Determine the (X, Y) coordinate at the center of the cell enclosing the given text.  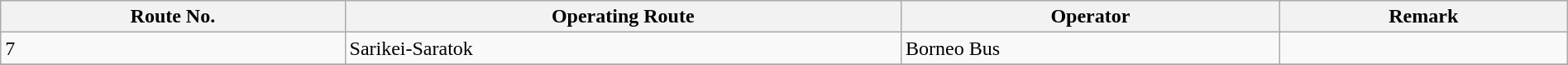
Route No. (173, 17)
Remark (1423, 17)
Operating Route (624, 17)
Sarikei-Saratok (624, 48)
7 (173, 48)
Operator (1091, 17)
Borneo Bus (1091, 48)
